Return (x, y) of the center of cell containing provided text 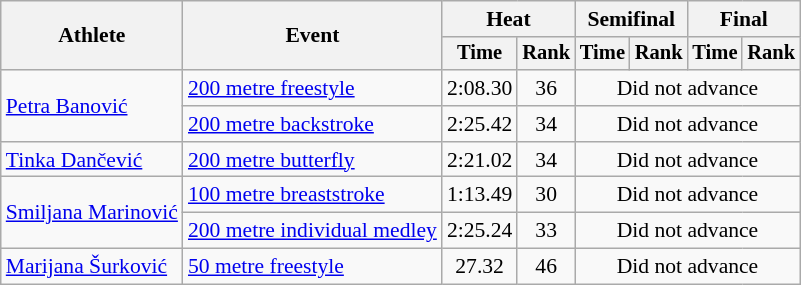
46 (546, 267)
200 metre backstroke (312, 124)
Tinka Dančević (92, 160)
2:25.24 (480, 231)
Heat (508, 19)
Smiljana Marinović (92, 212)
Event (312, 36)
33 (546, 231)
Final (743, 19)
1:13.49 (480, 195)
Semifinal (631, 19)
30 (546, 195)
2:08.30 (480, 88)
2:25.42 (480, 124)
50 metre freestyle (312, 267)
2:21.02 (480, 160)
36 (546, 88)
Marijana Šurković (92, 267)
27.32 (480, 267)
200 metre butterfly (312, 160)
200 metre freestyle (312, 88)
100 metre breaststroke (312, 195)
200 metre individual medley (312, 231)
Athlete (92, 36)
Petra Banović (92, 106)
